Provide the [x, y] coordinate of the cell's center where the given text is located.  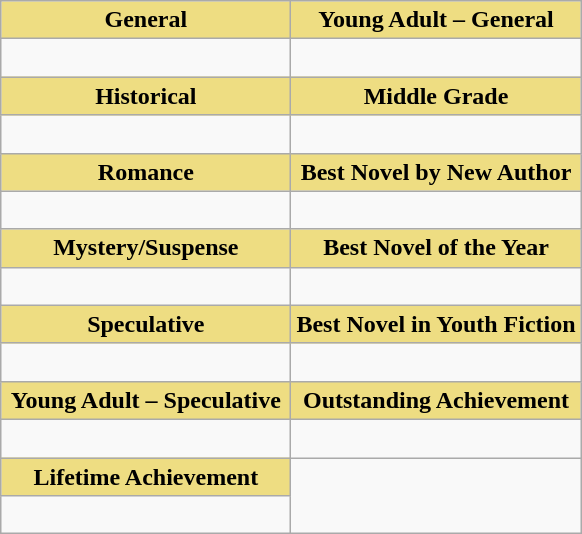
Speculative [146, 324]
Young Adult – Speculative [146, 400]
Middle Grade [436, 96]
Best Novel by New Author [436, 172]
Lifetime Achievement [146, 477]
Historical [146, 96]
Best Novel in Youth Fiction [436, 324]
Mystery/Suspense [146, 248]
Romance [146, 172]
Best Novel of the Year [436, 248]
General [146, 20]
Young Adult – General [436, 20]
Outstanding Achievement [436, 400]
